For the text-containing cell, return its midpoint in [X, Y] coordinate format. 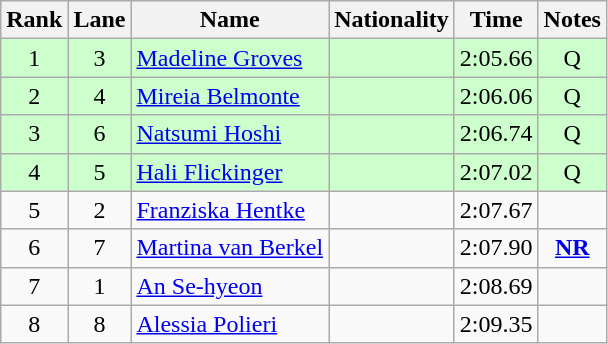
Hali Flickinger [230, 172]
Mireia Belmonte [230, 96]
Time [496, 20]
2:05.66 [496, 58]
Natsumi Hoshi [230, 134]
Lane [100, 20]
Alessia Polieri [230, 324]
Rank [34, 20]
Nationality [392, 20]
Franziska Hentke [230, 210]
2:07.90 [496, 248]
2:07.02 [496, 172]
2:08.69 [496, 286]
2:09.35 [496, 324]
2:06.74 [496, 134]
Name [230, 20]
Madeline Groves [230, 58]
NR [572, 248]
An Se-hyeon [230, 286]
Notes [572, 20]
Martina van Berkel [230, 248]
2:07.67 [496, 210]
2:06.06 [496, 96]
